Extract the (X, Y) coordinate from the center of the cell holding the provided text.  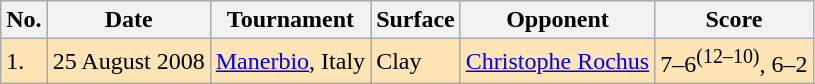
7–6(12–10), 6–2 (734, 62)
Manerbio, Italy (290, 62)
Score (734, 20)
Tournament (290, 20)
Clay (416, 62)
Christophe Rochus (557, 62)
1. (24, 62)
Opponent (557, 20)
No. (24, 20)
Date (128, 20)
25 August 2008 (128, 62)
Surface (416, 20)
